For the text-containing cell, return its midpoint in [X, Y] coordinate format. 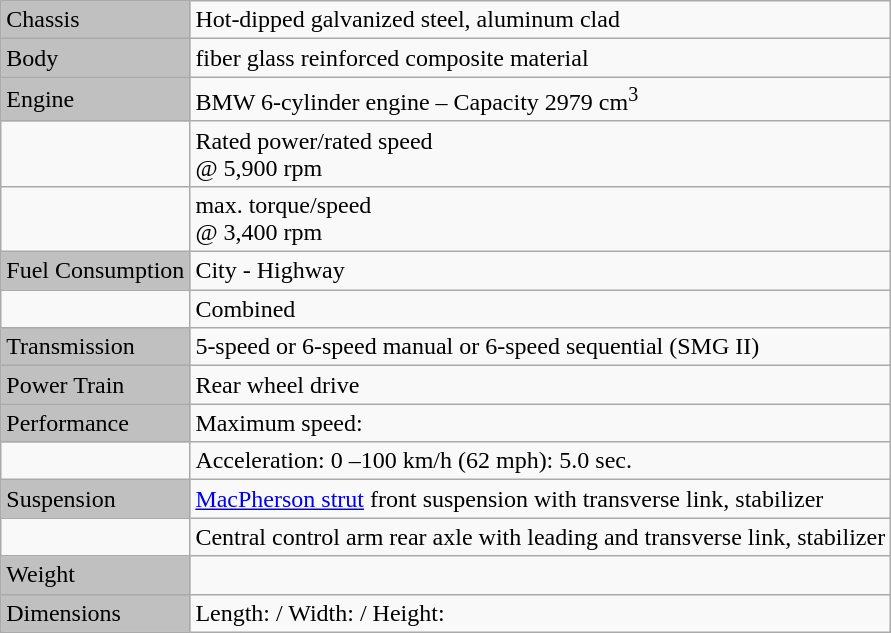
Chassis [96, 20]
Performance [96, 423]
Acceleration: 0 –100 km/h (62 mph): 5.0 sec. [540, 461]
MacPherson strut front suspension with transverse link, stabilizer [540, 499]
BMW 6-cylinder engine – Capacity 2979 cm3 [540, 100]
Central control arm rear axle with leading and transverse link, stabilizer [540, 537]
Weight [96, 575]
Engine [96, 100]
Suspension [96, 499]
Length: / Width: / Height: [540, 613]
Maximum speed: [540, 423]
Transmission [96, 347]
Rear wheel drive [540, 385]
City - Highway [540, 271]
Hot-dipped galvanized steel, aluminum clad [540, 20]
Rated power/rated speed @ 5,900 rpm [540, 154]
Fuel Consumption [96, 271]
fiber glass reinforced composite material [540, 58]
Body [96, 58]
max. torque/speed @ 3,400 rpm [540, 218]
Combined [540, 309]
Power Train [96, 385]
Dimensions [96, 613]
5-speed or 6-speed manual or 6-speed sequential (SMG II) [540, 347]
